Return the [x, y] coordinate for the center point of the cell that contains the specified text.  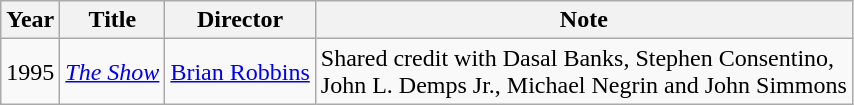
Brian Robbins [240, 72]
1995 [30, 72]
Note [584, 20]
Shared credit with Dasal Banks, Stephen Consentino,John L. Demps Jr., Michael Negrin and John Simmons [584, 72]
Year [30, 20]
Title [112, 20]
The Show [112, 72]
Director [240, 20]
